From the cell containing the given text, extract its center point as (x, y) coordinate. 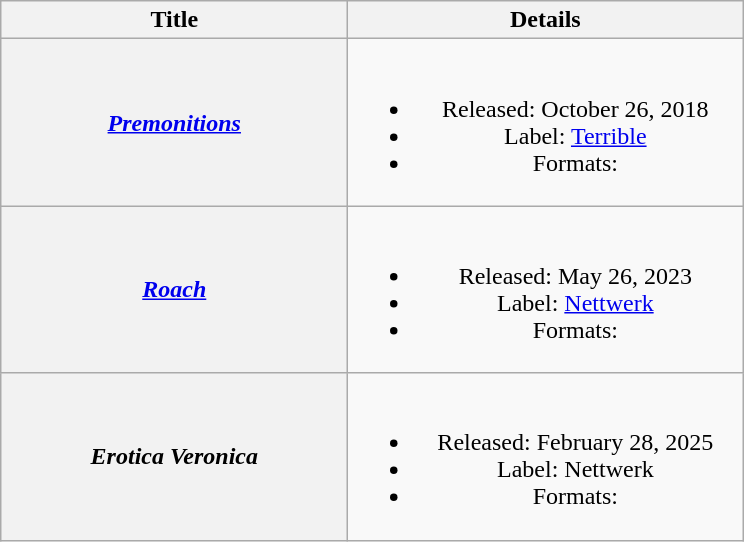
Details (546, 20)
Title (174, 20)
Released: February 28, 2025Label: NettwerkFormats: (546, 456)
Released: October 26, 2018Label: TerribleFormats: (546, 122)
Premonitions (174, 122)
Roach (174, 290)
Erotica Veronica (174, 456)
Released: May 26, 2023Label: NettwerkFormats: (546, 290)
